Return the (X, Y) coordinate for the center point of the cell that contains the specified text.  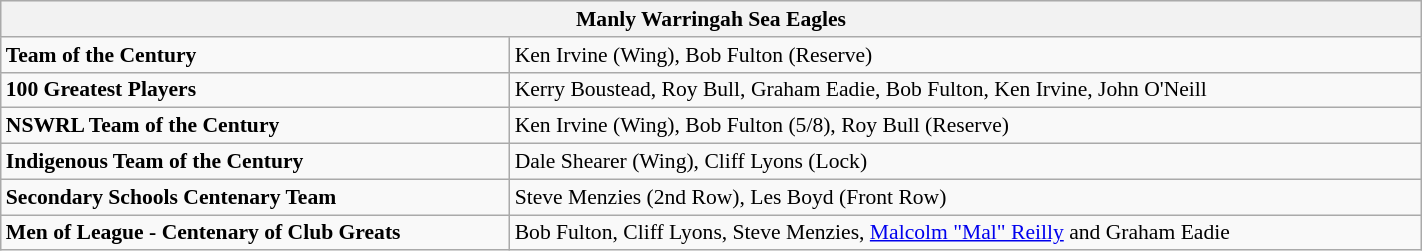
Indigenous Team of the Century (256, 162)
Dale Shearer (Wing), Cliff Lyons (Lock) (966, 162)
Men of League - Centenary of Club Greats (256, 233)
Ken Irvine (Wing), Bob Fulton (5/8), Roy Bull (Reserve) (966, 126)
Kerry Boustead, Roy Bull, Graham Eadie, Bob Fulton, Ken Irvine, John O'Neill (966, 90)
Manly Warringah Sea Eagles (711, 19)
Steve Menzies (2nd Row), Les Boyd (Front Row) (966, 197)
NSWRL Team of the Century (256, 126)
Team of the Century (256, 55)
Bob Fulton, Cliff Lyons, Steve Menzies, Malcolm "Mal" Reilly and Graham Eadie (966, 233)
Ken Irvine (Wing), Bob Fulton (Reserve) (966, 55)
100 Greatest Players (256, 90)
Secondary Schools Centenary Team (256, 197)
